Provide the [x, y] coordinate of the cell's center where the given text is located.  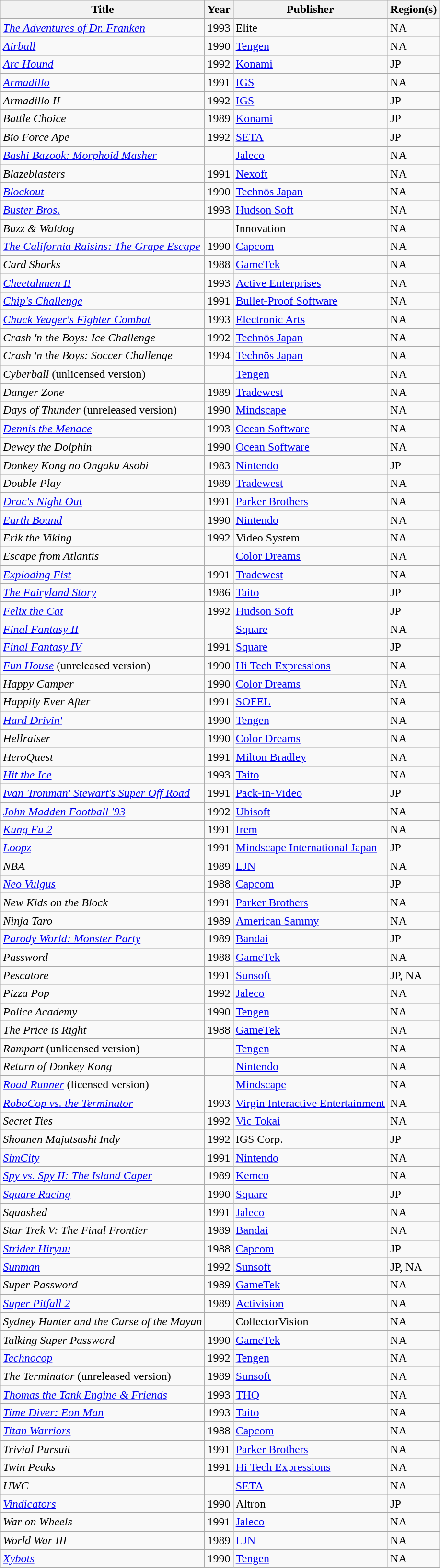
Technocop [103, 1358]
Chip's Challenge [103, 301]
American Sammy [310, 921]
Bullet-Proof Software [310, 301]
Strider Hiryuu [103, 1249]
Airball [103, 46]
UWC [103, 1486]
Loopz [103, 848]
Kung Fu 2 [103, 830]
The Terminator (unreleased version) [103, 1376]
Blockout [103, 192]
Drac's Night Out [103, 501]
Ivan 'Ironman' Stewart's Super Off Road [103, 793]
Mindscape International Japan [310, 848]
THQ [310, 1395]
Chuck Yeager's Fighter Combat [103, 319]
Dennis the Menace [103, 429]
Erik the Viking [103, 538]
Electronic Arts [310, 319]
1986 [219, 593]
The California Raisins: The Grape Escape [103, 247]
Road Runner (licensed version) [103, 1084]
Armadillo II [103, 101]
NBA [103, 866]
Bashi Bazook: Morphoid Masher [103, 155]
Hellraiser [103, 738]
Armadillo [103, 82]
Exploding Fist [103, 575]
1983 [219, 465]
CollectorVision [310, 1321]
Title [103, 10]
Dewey the Dolphin [103, 447]
IGS Corp. [310, 1139]
Publisher [310, 10]
Rampart (unlicensed version) [103, 1048]
Virgin Interactive Entertainment [310, 1103]
World War III [103, 1540]
Danger Zone [103, 392]
Sydney Hunter and the Curse of the Mayan [103, 1321]
Square Racing [103, 1194]
Trivial Pursuit [103, 1449]
Buzz & Waldog [103, 228]
Crash 'n the Boys: Soccer Challenge [103, 356]
Return of Donkey Kong [103, 1066]
Shounen Majutsushi Indy [103, 1139]
SimCity [103, 1158]
Days of Thunder (unreleased version) [103, 410]
Secret Ties [103, 1121]
HeroQuest [103, 756]
War on Wheels [103, 1522]
Buster Bros. [103, 210]
Xybots [103, 1558]
John Madden Football '93 [103, 812]
Pescatore [103, 975]
Donkey Kong no Ongaku Asobi [103, 465]
Escape from Atlantis [103, 556]
Pack-in-Video [310, 793]
Nexoft [310, 173]
Earth Bound [103, 519]
Elite [310, 28]
Vindicators [103, 1504]
Arc Hound [103, 64]
Year [219, 10]
Talking Super Password [103, 1340]
Spy vs. Spy II: The Island Caper [103, 1176]
Card Sharks [103, 265]
Altron [310, 1504]
Innovation [310, 228]
Crash 'n the Boys: Ice Challenge [103, 338]
Super Pitfall 2 [103, 1303]
Star Trek V: The Final Frontier [103, 1230]
Super Password [103, 1285]
Happy Camper [103, 684]
Cyberball (unlicensed version) [103, 374]
Ubisoft [310, 812]
Final Fantasy IV [103, 647]
Titan Warriors [103, 1431]
Fun House (unreleased version) [103, 666]
Parody World: Monster Party [103, 939]
Police Academy [103, 1012]
Happily Ever After [103, 702]
Kemco [310, 1176]
Password [103, 957]
Bio Force Ape [103, 137]
Double Play [103, 483]
Sunman [103, 1267]
RoboCop vs. the Terminator [103, 1103]
Time Diver: Eon Man [103, 1413]
Neo Vulgus [103, 884]
Battle Choice [103, 119]
Irem [310, 830]
Final Fantasy II [103, 629]
Pizza Pop [103, 993]
Felix the Cat [103, 611]
The Adventures of Dr. Franken [103, 28]
Thomas the Tank Engine & Friends [103, 1395]
The Fairyland Story [103, 593]
Active Enterprises [310, 283]
Region(s) [414, 10]
Ninja Taro [103, 921]
1994 [219, 356]
Twin Peaks [103, 1467]
SOFEL [310, 702]
Blazeblasters [103, 173]
Video System [310, 538]
The Price is Right [103, 1030]
Vic Tokai [310, 1121]
Activision [310, 1303]
New Kids on the Block [103, 902]
Hard Drivin' [103, 720]
Milton Bradley [310, 756]
Cheetahmen II [103, 283]
Hit the Ice [103, 775]
Squashed [103, 1212]
